Detect which cell encompasses the target text, then output its [X, Y] center coordinate. 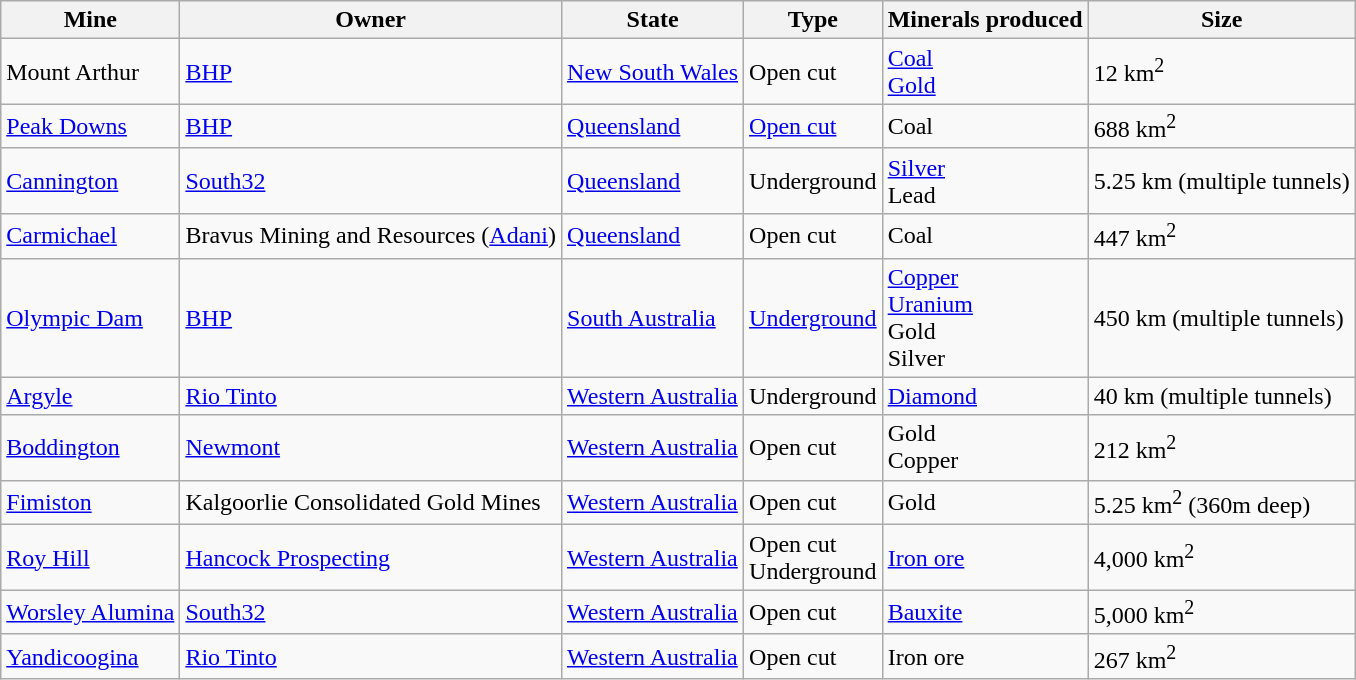
Gold [985, 502]
Fimiston [90, 502]
447 km2 [1222, 236]
GoldCopper [985, 448]
Peak Downs [90, 126]
Size [1222, 20]
5,000 km2 [1222, 612]
South Australia [653, 318]
Owner [371, 20]
Minerals produced [985, 20]
5.25 km (multiple tunnels) [1222, 180]
Yandicoogina [90, 656]
Type [814, 20]
Bauxite [985, 612]
688 km2 [1222, 126]
Mine [90, 20]
Hancock Prospecting [371, 558]
Diamond [985, 396]
Worsley Alumina [90, 612]
Olympic Dam [90, 318]
12 km2 [1222, 72]
New South Wales [653, 72]
Open cutUnderground [814, 558]
4,000 km2 [1222, 558]
CopperUraniumGoldSilver [985, 318]
Mount Arthur [90, 72]
267 km2 [1222, 656]
40 km (multiple tunnels) [1222, 396]
CoalGold [985, 72]
Boddington [90, 448]
212 km2 [1222, 448]
Roy Hill [90, 558]
State [653, 20]
450 km (multiple tunnels) [1222, 318]
Kalgoorlie Consolidated Gold Mines [371, 502]
Bravus Mining and Resources (Adani) [371, 236]
5.25 km2 (360m deep) [1222, 502]
Argyle [90, 396]
Cannington [90, 180]
Newmont [371, 448]
Carmichael [90, 236]
SilverLead [985, 180]
